Find where the given text appears and provide that cell's center as [X, Y] coordinate. 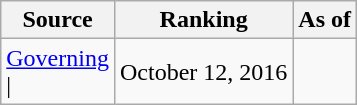
Ranking [203, 20]
Source [58, 20]
As of [325, 20]
Governing| [58, 72]
October 12, 2016 [203, 72]
